Output the (X, Y) coordinate of the center of the cell containing the given text.  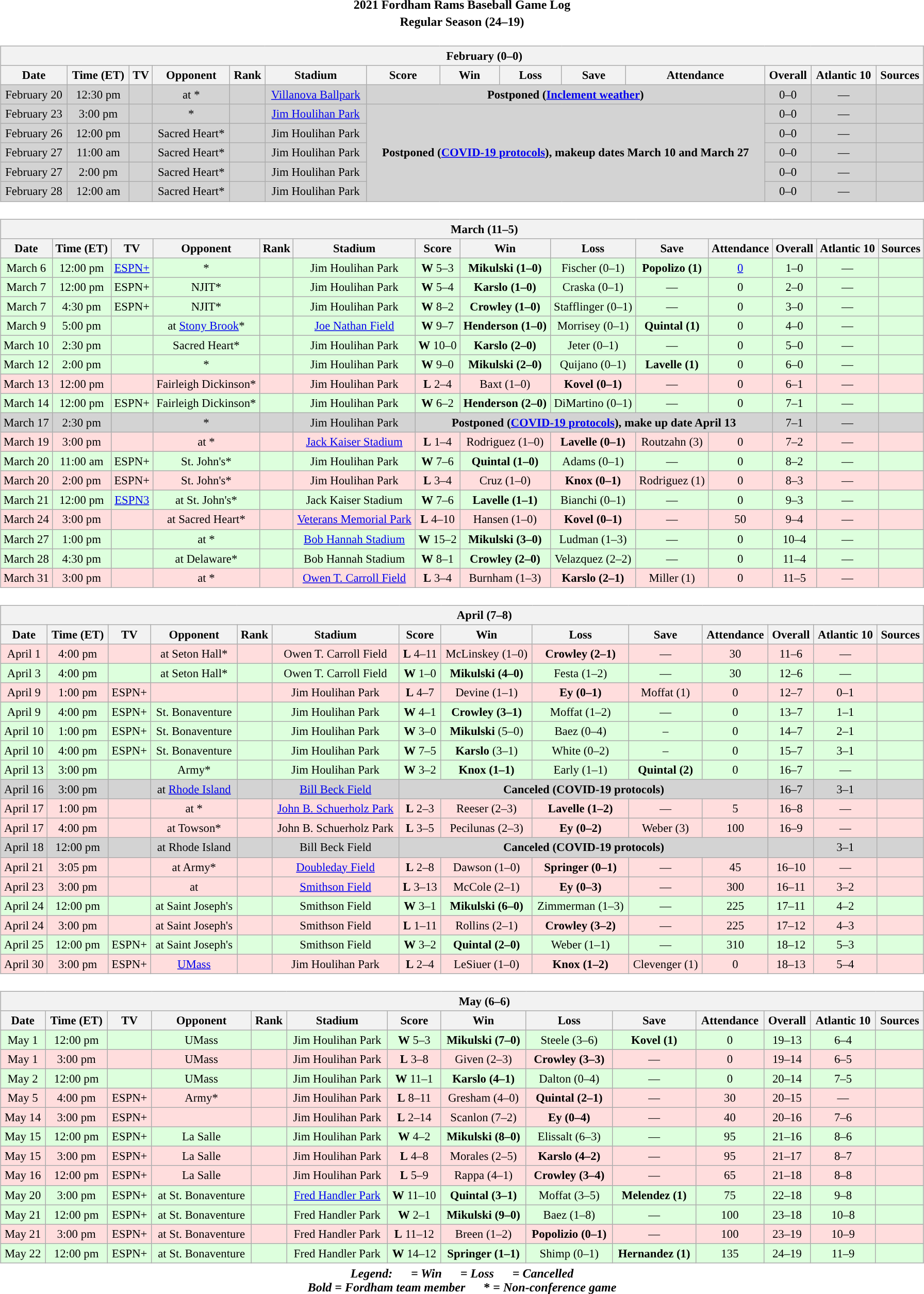
W 14–12 (415, 1253)
5–3 (846, 944)
February (0–0) (462, 56)
W 3–1 (420, 906)
Morales (2–5) (484, 1156)
Dalton (0–4) (569, 1078)
W 10–0 (437, 345)
at Stony Brook* (206, 325)
Crowley (3–2) (581, 925)
8–6 (844, 1137)
at (194, 887)
6–4 (844, 1040)
7–5 (844, 1078)
March 21 (26, 500)
17–11 (791, 906)
9–4 (795, 519)
Devine (1–1) (487, 693)
Morrisey (0–1) (593, 325)
Pecilunas (2–3) (487, 828)
16–8 (791, 809)
20–14 (787, 1078)
18–13 (791, 964)
75 (730, 1195)
5:00 pm (81, 325)
Villanova Ballpark (316, 94)
May 16 (23, 1175)
Baez (0–4) (581, 731)
15–7 (791, 750)
Mikulski (6–0) (487, 906)
12:00 am (98, 191)
7–2 (795, 442)
Kovel (1) (654, 1040)
13–7 (791, 712)
Veterans Memorial Park (355, 519)
3–2 (846, 887)
L 4–7 (420, 693)
Karslo (2–1) (593, 578)
Bianchi (0–1) (593, 500)
April 18 (24, 847)
W 4–2 (415, 1137)
24–19 (787, 1253)
ESPN3 (132, 500)
8–3 (795, 481)
L 11–12 (415, 1234)
23–19 (787, 1234)
Knox (1–1) (487, 770)
10–4 (795, 539)
April 21 (24, 867)
6–5 (844, 1059)
March 27 (26, 539)
Karslo (4–2) (569, 1156)
Routzahn (3) (672, 442)
Mikulski (5–0) (487, 731)
7–6 (844, 1118)
Crowley (2–1) (581, 653)
Joe Nathan Field (355, 325)
Quintal (3–1) (484, 1195)
L 8–11 (415, 1098)
Crowley (3–1) (487, 712)
Given (2–3) (484, 1059)
Ey (0–4) (569, 1118)
February 20 (34, 94)
March (11–5) (462, 228)
at St. John's* (206, 500)
February 28 (34, 191)
65 (730, 1175)
W 11–10 (415, 1195)
Elissalt (6–3) (569, 1137)
February 23 (34, 114)
L 4–8 (415, 1156)
Quijano (0–1) (593, 365)
W 1–0 (420, 673)
19–13 (787, 1040)
W 7–5 (420, 750)
Crowley (1–0) (505, 306)
21–17 (787, 1156)
310 (735, 944)
1–0 (795, 268)
Quintal (1–0) (505, 462)
Mikulski (3–0) (505, 539)
21–18 (787, 1175)
Moffat (3–5) (569, 1195)
April 23 (24, 887)
Mikulski (8–0) (484, 1137)
Velazquez (2–2) (593, 559)
March 14 (26, 403)
March 12 (26, 365)
22–18 (787, 1195)
Moffat (1) (665, 693)
Breen (1–2) (484, 1234)
at Army* (194, 867)
Clevenger (1) (665, 964)
Stafflinger (0–1) (593, 306)
May 22 (23, 1253)
Karslo (4–1) (484, 1078)
W 9–0 (437, 365)
May (6–6) (462, 1001)
W 8–2 (437, 306)
8–8 (844, 1175)
8–2 (795, 462)
April 1 (24, 653)
W 4–1 (420, 712)
W 6–2 (437, 403)
DiMartino (0–1) (593, 403)
8–7 (844, 1156)
Mikulski (4–0) (487, 673)
18–12 (791, 944)
White (0–2) (581, 750)
Henderson (2–0) (505, 403)
11–4 (795, 559)
16–10 (791, 867)
Karslo (2–0) (505, 345)
10–8 (844, 1215)
Jeter (0–1) (593, 345)
5–4 (846, 964)
12–7 (791, 693)
March 9 (26, 325)
16–9 (791, 828)
11–9 (844, 1253)
L 2–8 (420, 867)
Cruz (1–0) (505, 481)
Crowley (3–4) (569, 1175)
12–6 (791, 673)
20–16 (787, 1118)
May 20 (23, 1195)
Lavelle (1–2) (581, 809)
W 9–7 (437, 325)
L 5–9 (415, 1175)
W 8–1 (437, 559)
April 30 (24, 964)
Dawson (1–0) (487, 867)
17–12 (791, 925)
Rodriguez (1–0) (505, 442)
Ludman (1–3) (593, 539)
Mikulski (9–0) (484, 1215)
L 2–14 (415, 1118)
5 (735, 809)
March 31 (26, 578)
LeSiuer (1–0) (487, 964)
Gresham (4–0) (484, 1098)
April 25 (24, 944)
February 26 (34, 134)
Mikulski (7–0) (484, 1040)
Ey (0–3) (581, 887)
Ey (0–1) (581, 693)
Hansen (1–0) (505, 519)
6–1 (795, 384)
5–0 (795, 345)
3:05 pm (77, 867)
March 10 (26, 345)
Zimmerman (1–3) (581, 906)
W 2–1 (415, 1215)
4–2 (846, 906)
Miller (1) (672, 578)
14–7 (791, 731)
Adams (0–1) (593, 462)
at Delaware* (206, 559)
300 (735, 887)
April 3 (24, 673)
9–3 (795, 500)
11–6 (791, 653)
March 13 (26, 384)
Lavelle (1) (672, 365)
Early (1–1) (581, 770)
0–1 (846, 693)
Rappa (4–1) (484, 1175)
12:30 pm (98, 94)
Burnham (1–3) (505, 578)
Rodriguez (1) (672, 481)
L 1–4 (437, 442)
at Sacred Heart* (206, 519)
Steele (3–6) (569, 1040)
Baxt (1–0) (505, 384)
Henderson (1–0) (505, 325)
Knox (1–2) (581, 964)
April 16 (24, 790)
20–15 (787, 1098)
L 4–11 (420, 653)
50 (740, 519)
April (7–8) (462, 615)
Hernandez (1) (654, 1253)
W 15–2 (437, 539)
Quintal (1) (672, 325)
9–8 (844, 1195)
Quintal (2–1) (569, 1098)
March 19 (26, 442)
May 2 (23, 1078)
Crowley (2–0) (505, 559)
Festa (1–2) (581, 673)
Postponed (COVID-19 protocols), make up date April 13 (593, 422)
Postponed (Inclement weather) (565, 94)
W 3–0 (420, 731)
40 (730, 1118)
21–16 (787, 1137)
16–11 (791, 887)
2–1 (846, 731)
Weber (1–1) (581, 944)
4–0 (795, 325)
McCole (2–1) (487, 887)
at Towson* (194, 828)
Springer (0–1) (581, 867)
4–3 (846, 925)
10–9 (844, 1234)
L 2–3 (420, 809)
L 4–10 (437, 519)
L 3–13 (420, 887)
Knox (0–1) (593, 481)
Popolizo (1) (672, 268)
Popolizio (0–1) (569, 1234)
45 (735, 867)
L 3–8 (415, 1059)
May 5 (23, 1098)
Springer (1–1) (484, 1253)
6–0 (795, 365)
March 6 (26, 268)
March 24 (26, 519)
Reeser (2–3) (487, 809)
Doubleday Field (335, 867)
L 1–11 (420, 925)
Karslo (3–1) (487, 750)
March 28 (26, 559)
Lavelle (0–1) (593, 442)
11–5 (795, 578)
2–0 (795, 287)
Shimp (0–1) (569, 1253)
1–1 (846, 712)
Rollins (2–1) (487, 925)
Lavelle (1–1) (505, 500)
19–14 (787, 1059)
Melendez (1) (654, 1195)
Mikulski (2–0) (505, 365)
May 14 (23, 1118)
March 17 (26, 422)
Moffat (1–2) (581, 712)
Crowley (3–3) (569, 1059)
Quintal (2) (665, 770)
135 (730, 1253)
McLinskey (1–0) (487, 653)
Mikulski (1–0) (505, 268)
L 3–5 (420, 828)
Fischer (0–1) (593, 268)
23–18 (787, 1215)
Ey (0–2) (581, 828)
Postponed (COVID-19 protocols), makeup dates March 10 and March 27 (565, 153)
Weber (3) (665, 828)
Scanlon (7–2) (484, 1118)
Quintal (2–0) (487, 944)
Craska (0–1) (593, 287)
Baez (1–8) (569, 1215)
W 11–1 (415, 1078)
Karslo (1–0) (505, 287)
W 5–4 (437, 287)
3–0 (795, 306)
April 13 (24, 770)
